Find where the given text appears and provide that cell's center as [x, y] coordinate. 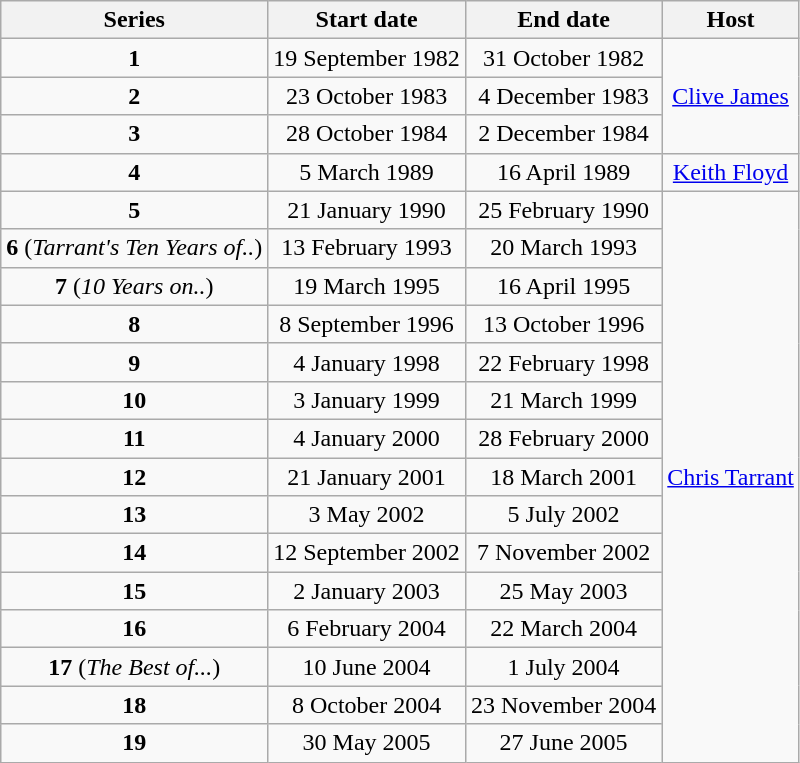
18 [134, 705]
21 March 1999 [563, 400]
16 [134, 629]
2 December 1984 [563, 134]
4 [134, 172]
Start date [367, 20]
18 March 2001 [563, 477]
21 January 1990 [367, 210]
10 June 2004 [367, 667]
2 [134, 96]
4 January 2000 [367, 438]
23 October 1983 [367, 96]
8 September 1996 [367, 324]
Series [134, 20]
25 February 1990 [563, 210]
Chris Tarrant [731, 476]
3 [134, 134]
22 February 1998 [563, 362]
17 (The Best of...) [134, 667]
19 September 1982 [367, 58]
7 November 2002 [563, 553]
Clive James [731, 96]
20 March 1993 [563, 248]
8 October 2004 [367, 705]
23 November 2004 [563, 705]
13 February 1993 [367, 248]
5 March 1989 [367, 172]
2 January 2003 [367, 591]
Host [731, 20]
31 October 1982 [563, 58]
22 March 2004 [563, 629]
1 [134, 58]
16 April 1989 [563, 172]
27 June 2005 [563, 743]
End date [563, 20]
10 [134, 400]
21 January 2001 [367, 477]
28 October 1984 [367, 134]
Keith Floyd [731, 172]
16 April 1995 [563, 286]
6 February 2004 [367, 629]
15 [134, 591]
4 December 1983 [563, 96]
5 [134, 210]
13 [134, 515]
11 [134, 438]
9 [134, 362]
12 September 2002 [367, 553]
1 July 2004 [563, 667]
8 [134, 324]
19 March 1995 [367, 286]
12 [134, 477]
3 May 2002 [367, 515]
4 January 1998 [367, 362]
6 (Tarrant's Ten Years of..) [134, 248]
3 January 1999 [367, 400]
14 [134, 553]
25 May 2003 [563, 591]
7 (10 Years on..) [134, 286]
30 May 2005 [367, 743]
28 February 2000 [563, 438]
5 July 2002 [563, 515]
19 [134, 743]
13 October 1996 [563, 324]
